Detect which cell encompasses the target text, then output its (X, Y) center coordinate. 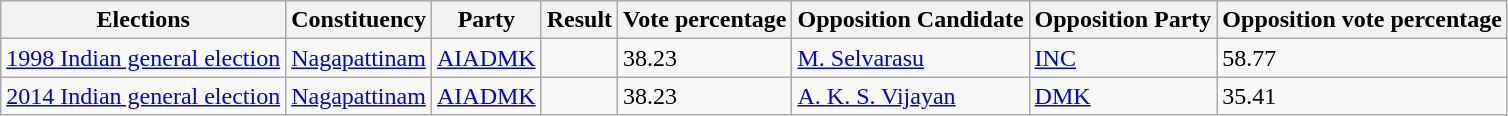
Opposition Candidate (910, 20)
Elections (144, 20)
35.41 (1362, 96)
M. Selvarasu (910, 58)
58.77 (1362, 58)
A. K. S. Vijayan (910, 96)
Vote percentage (705, 20)
Opposition vote percentage (1362, 20)
Result (579, 20)
2014 Indian general election (144, 96)
Constituency (359, 20)
Party (486, 20)
Opposition Party (1123, 20)
DMK (1123, 96)
INC (1123, 58)
1998 Indian general election (144, 58)
